Find where the given text appears and provide that cell's center as [x, y] coordinate. 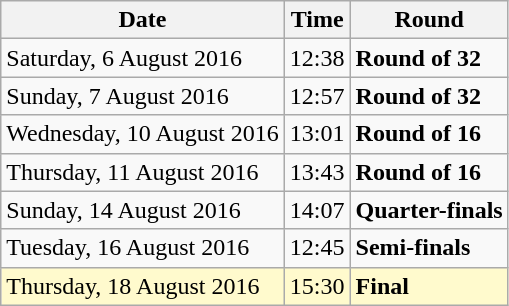
Tuesday, 16 August 2016 [143, 248]
Wednesday, 10 August 2016 [143, 134]
Sunday, 14 August 2016 [143, 210]
13:01 [317, 134]
12:57 [317, 96]
12:38 [317, 58]
14:07 [317, 210]
Thursday, 18 August 2016 [143, 286]
12:45 [317, 248]
Thursday, 11 August 2016 [143, 172]
Quarter-finals [429, 210]
Semi-finals [429, 248]
Time [317, 20]
Round [429, 20]
Sunday, 7 August 2016 [143, 96]
13:43 [317, 172]
15:30 [317, 286]
Saturday, 6 August 2016 [143, 58]
Final [429, 286]
Date [143, 20]
